Search for the cell housing the specified text and yield its (X, Y) center coordinate. 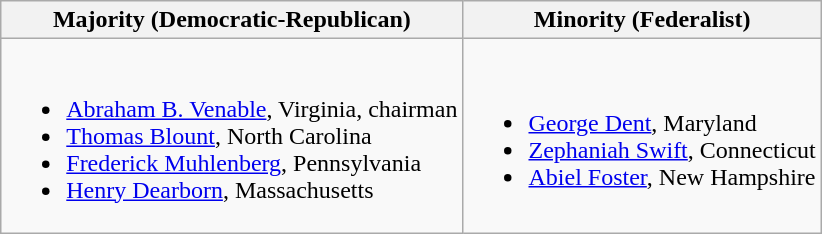
Minority (Federalist) (642, 20)
George Dent, MarylandZephaniah Swift, ConnecticutAbiel Foster, New Hampshire (642, 136)
Abraham B. Venable, Virginia, chairmanThomas Blount, North CarolinaFrederick Muhlenberg, PennsylvaniaHenry Dearborn, Massachusetts (232, 136)
Majority (Democratic-Republican) (232, 20)
